Extract the (x, y) coordinate from the center of the cell holding the provided text.  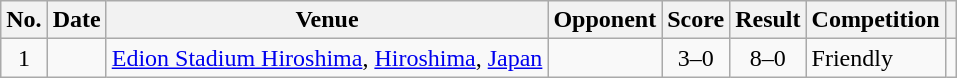
Venue (327, 20)
Edion Stadium Hiroshima, Hiroshima, Japan (327, 58)
Friendly (876, 58)
8–0 (768, 58)
3–0 (696, 58)
No. (24, 20)
Score (696, 20)
Date (76, 20)
1 (24, 58)
Opponent (605, 20)
Result (768, 20)
Competition (876, 20)
